Detect which cell encompasses the target text, then output its (X, Y) center coordinate. 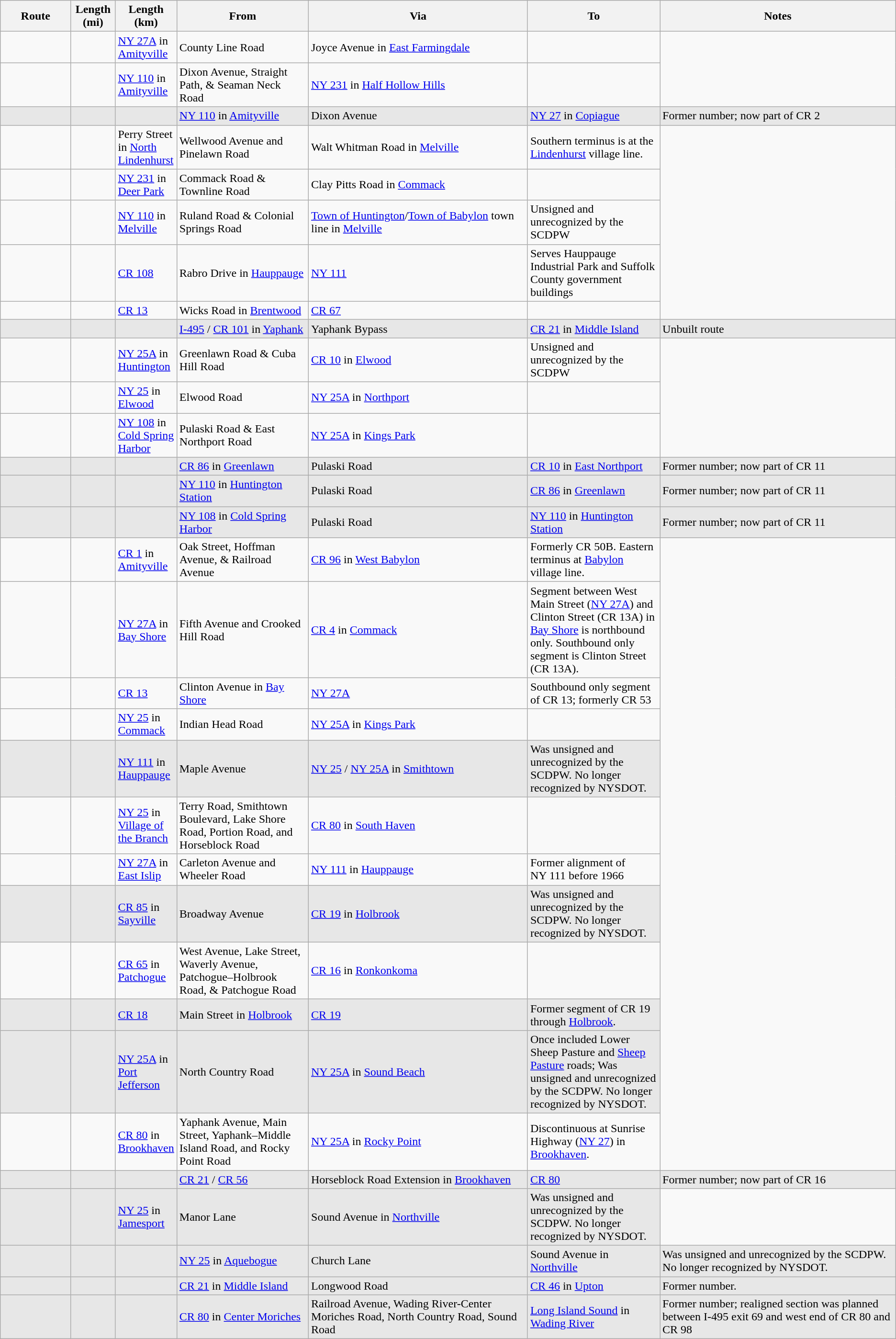
CR 80 (594, 1180)
Oak Street, Hoffman Avenue, & Railroad Avenue (242, 560)
Church Lane (418, 1261)
Route (35, 16)
NY 231 in Half Hollow Hills (418, 85)
Southbound only segment of CR 13; formerly CR 53 (594, 693)
Southern terminus is at the Lindenhurst village line. (594, 147)
NY 25A in Huntington (146, 360)
Former alignment of NY 111 before 1966 (594, 870)
Pulaski Road & East Northport Road (242, 435)
Fifth Avenue and Crooked Hill Road (242, 630)
CR 96 in West Babylon (418, 560)
Discontinuous at Sunrise Highway (NY 27) in Brookhaven. (594, 1142)
Rabro Drive in Hauppauge (242, 273)
West Avenue, Lake Street, Waverly Avenue, Patchogue–Holbrook Road, & Patchogue Road (242, 970)
Yaphank Bypass (418, 329)
Manor Lane (242, 1217)
CR 85 in Sayville (146, 914)
Length(km) (146, 16)
Wicks Road in Brentwood (242, 310)
From (242, 16)
Town of Huntington/Town of Babylon town line in Melville (418, 222)
Formerly CR 50B. Eastern terminus at Babylon village line. (594, 560)
CR 16 in Ronkonkoma (418, 970)
Longwood Road (418, 1286)
CR 1 in Amityville (146, 560)
Broadway Avenue (242, 914)
CR 19 (418, 1014)
NY 27A in Bay Shore (146, 630)
NY 231 in Deer Park (146, 185)
NY 25A in Northport (418, 397)
Carleton Avenue and Wheeler Road (242, 870)
Former number; now part of CR 16 (778, 1180)
Main Street in Holbrook (242, 1014)
CR 10 in Elwood (418, 360)
CR 21 / CR 56 (242, 1180)
County Line Road (242, 47)
Notes (778, 16)
NY 110 in Melville (146, 222)
CR 80 in Center Moriches (242, 1317)
CR 18 (146, 1014)
Clay Pitts Road in Commack (418, 185)
CR 67 (418, 310)
NY 111 (418, 273)
NY 27 in Copiague (594, 116)
Ruland Road & Colonial Springs Road (242, 222)
Once included Lower Sheep Pasture and Sheep Pasture roads; Was unsigned and unrecognized by the SCDPW. No longer recognized by NYSDOT. (594, 1072)
CR 4 in Commack (418, 630)
North Country Road (242, 1072)
Dixon Avenue, Straight Path, & Seaman Neck Road (242, 85)
Perry Street in North Lindenhurst (146, 147)
NY 27A in East Islip (146, 870)
To (594, 16)
NY 25 in Elwood (146, 397)
CR 108 (146, 273)
Terry Road, Smithtown Boulevard, Lake Shore Road, Portion Road, and Horseblock Road (242, 826)
Former segment of CR 19 through Holbrook. (594, 1014)
Horseblock Road Extension in Brookhaven (418, 1180)
NY 25 in Village of the Branch (146, 826)
CR 80 in Brookhaven (146, 1142)
NY 27A in Amityville (146, 47)
NY 25A in Sound Beach (418, 1072)
Walt Whitman Road in Melville (418, 147)
Greenlawn Road & Cuba Hill Road (242, 360)
Commack Road & Townline Road (242, 185)
CR 65 in Patchogue (146, 970)
Clinton Avenue in Bay Shore (242, 693)
Railroad Avenue, Wading River-Center Moriches Road, North Country Road, Sound Road (418, 1317)
NY 25 / NY 25A in Smithtown (418, 768)
Length(mi) (93, 16)
Wellwood Avenue and Pinelawn Road (242, 147)
Maple Avenue (242, 768)
Former number; now part of CR 2 (778, 116)
NY 25A in Rocky Point (418, 1142)
Former number. (778, 1286)
NY 25 in Aquebogue (242, 1261)
CR 80 in South Haven (418, 826)
NY 25 in Commack (146, 724)
Former number; realigned section was planned between I-495 exit 69 and west end of CR 80 and CR 98 (778, 1317)
NY 25 in Jamesport (146, 1217)
Indian Head Road (242, 724)
Via (418, 16)
CR 46 in Upton (594, 1286)
Unbuilt route (778, 329)
Long Island Sound in Wading River (594, 1317)
I-495 / CR 101 in Yaphank (242, 329)
Dixon Avenue (418, 116)
CR 19 in Holbrook (418, 914)
Yaphank Avenue, Main Street, Yaphank–Middle Island Road, and Rocky Point Road (242, 1142)
CR 10 in East Northport (594, 466)
Elwood Road (242, 397)
NY 25A in Port Jefferson (146, 1072)
Joyce Avenue in East Farmingdale (418, 47)
Serves Hauppauge Industrial Park and Suffolk County government buildings (594, 273)
NY 27A (418, 693)
